Return (X, Y) of the center of cell containing provided text 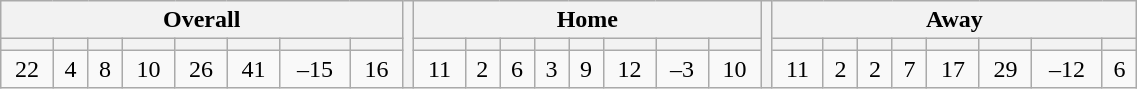
29 (1005, 69)
Overall (202, 20)
–15 (315, 69)
16 (376, 69)
26 (201, 69)
12 (629, 69)
22 (27, 69)
–12 (1067, 69)
–3 (682, 69)
3 (552, 69)
7 (910, 69)
8 (106, 69)
Home (588, 20)
17 (953, 69)
Away (954, 20)
41 (253, 69)
9 (586, 69)
4 (70, 69)
